Return the (x, y) coordinate for the center point of the cell that contains the specified text.  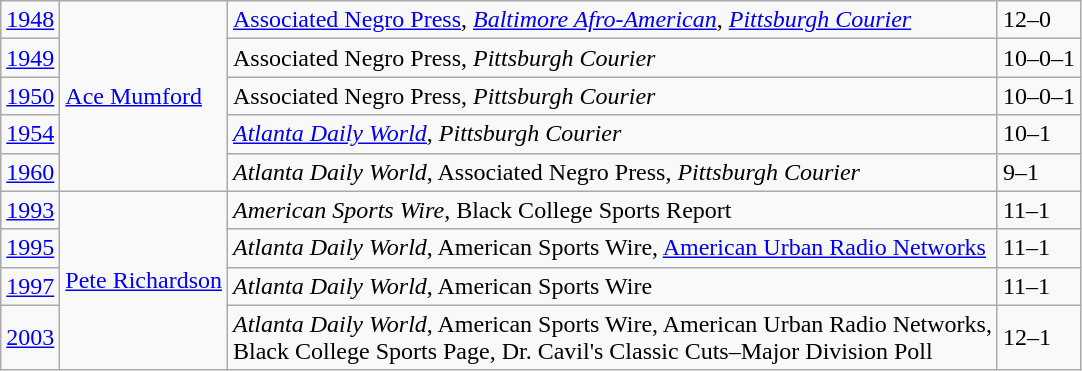
Atlanta Daily World, American Sports Wire, American Urban Radio Networks, Black College Sports Page, Dr. Cavil's Classic Cuts–Major Division Poll (613, 338)
American Sports Wire, Black College Sports Report (613, 210)
1948 (30, 20)
2003 (30, 338)
1960 (30, 172)
Ace Mumford (144, 96)
Atlanta Daily World, Pittsburgh Courier (613, 134)
Atlanta Daily World, American Sports Wire (613, 286)
Pete Richardson (144, 280)
1993 (30, 210)
12–0 (1038, 20)
1995 (30, 248)
Atlanta Daily World, Associated Negro Press, Pittsburgh Courier (613, 172)
12–1 (1038, 338)
1954 (30, 134)
10–1 (1038, 134)
1950 (30, 96)
1949 (30, 58)
9–1 (1038, 172)
Atlanta Daily World, American Sports Wire, American Urban Radio Networks (613, 248)
Associated Negro Press, Baltimore Afro-American, Pittsburgh Courier (613, 20)
1997 (30, 286)
